Return (x, y) of the center of cell containing provided text 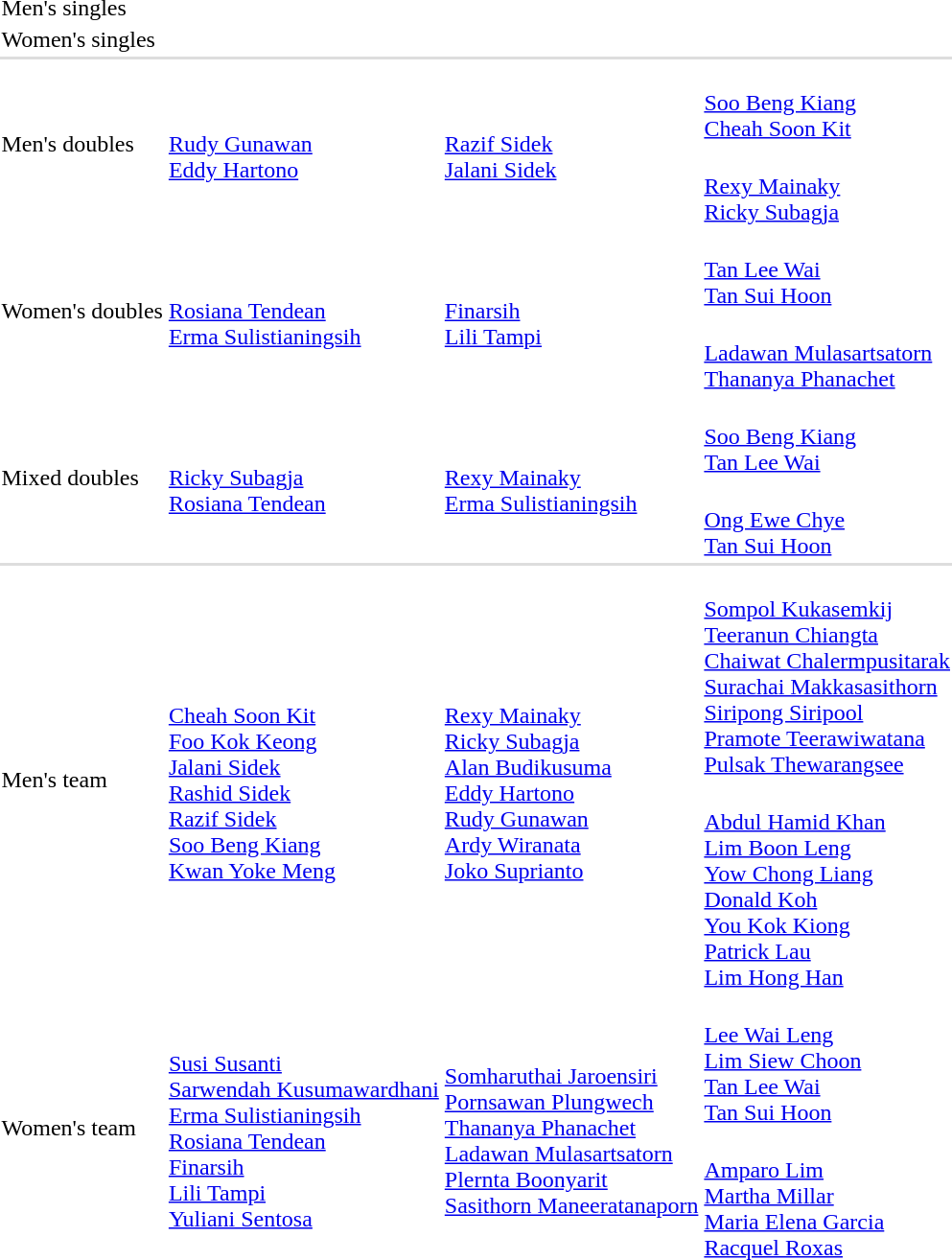
Soo Beng KiangCheah Soon Kit (827, 103)
Women's doubles (82, 311)
FinarsihLili Tampi (571, 311)
Mixed doubles (82, 478)
Sompol KukasemkijTeeranun ChiangtaChaiwat ChalermpusitarakSurachai MakkasasithornSiripong SiripoolPramote TeerawiwatanaPulsak Thewarangsee (827, 673)
Cheah Soon KitFoo Kok KeongJalani SidekRashid SidekRazif SidekSoo Beng KiangKwan Yoke Meng (303, 781)
Rexy MainakyErma Sulistianingsih (571, 478)
Rosiana TendeanErma Sulistianingsih (303, 311)
Men's doubles (82, 144)
Tan Lee WaiTan Sui Hoon (827, 269)
Ong Ewe ChyeTan Sui Hoon (827, 520)
Rexy MainakyRicky SubagjaAlan BudikusumaEddy HartonoRudy GunawanArdy WiranataJoko Suprianto (571, 781)
Soo Beng KiangTan Lee Wai (827, 436)
Abdul Hamid KhanLim Boon LengYow Chong LiangDonald KohYou Kok KiongPatrick LauLim Hong Han (827, 886)
Rexy MainakyRicky Subagja (827, 186)
Rudy GunawanEddy Hartono (303, 144)
Lee Wai LengLim Siew ChoonTan Lee WaiTan Sui Hoon (827, 1061)
Razif SidekJalani Sidek (571, 144)
Ricky SubagjaRosiana Tendean (303, 478)
Men's team (82, 781)
Ladawan MulasartsatornThananya Phanachet (827, 353)
Women's singles (82, 39)
